From the cell containing the given text, extract its center point as (X, Y) coordinate. 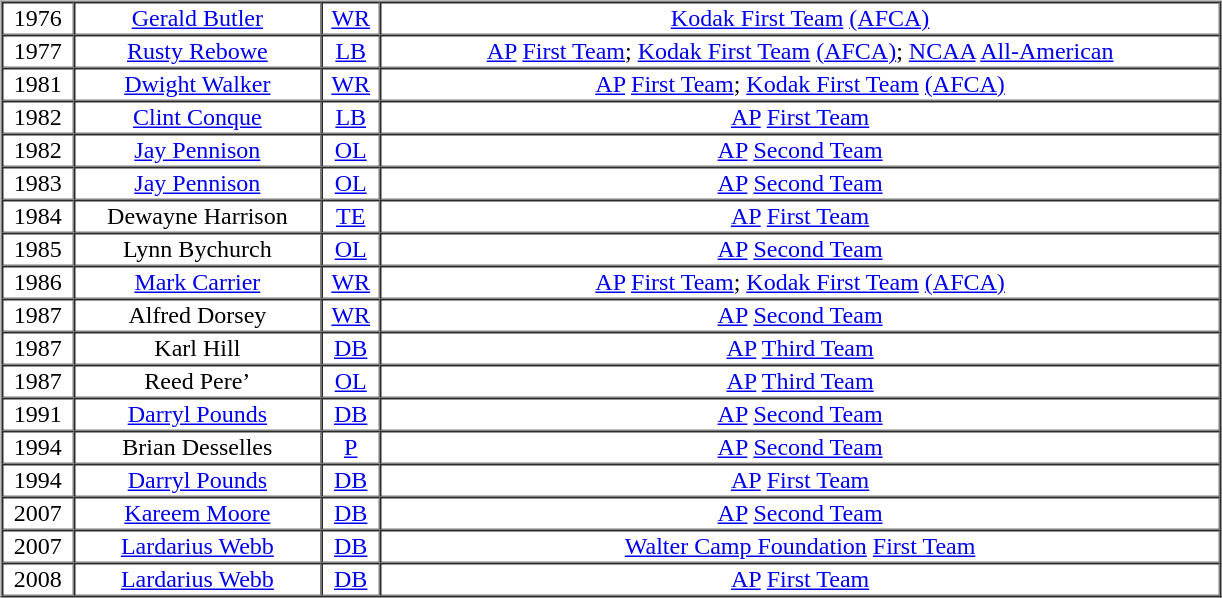
Lynn Bychurch (198, 250)
1976 (38, 18)
Walter Camp Foundation First Team (800, 546)
Kodak First Team (AFCA) (800, 18)
Alfred Dorsey (198, 316)
Karl Hill (198, 348)
Kareem Moore (198, 514)
Reed Pere’ (198, 382)
Gerald Butler (198, 18)
1991 (38, 414)
1984 (38, 216)
AP First Team; Kodak First Team (AFCA); NCAA All-American (800, 52)
TE (350, 216)
1981 (38, 84)
1986 (38, 282)
2008 (38, 580)
1977 (38, 52)
Mark Carrier (198, 282)
1983 (38, 184)
P (350, 448)
Dewayne Harrison (198, 216)
Clint Conque (198, 118)
Brian Desselles (198, 448)
1985 (38, 250)
Rusty Rebowe (198, 52)
Dwight Walker (198, 84)
